Identify which cell holds the provided text, then report its (X, Y) central coordinate. 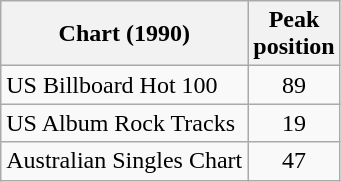
US Billboard Hot 100 (124, 85)
US Album Rock Tracks (124, 123)
19 (294, 123)
Peakposition (294, 34)
89 (294, 85)
47 (294, 161)
Chart (1990) (124, 34)
Australian Singles Chart (124, 161)
